For the text-containing cell, return its midpoint in [X, Y] coordinate format. 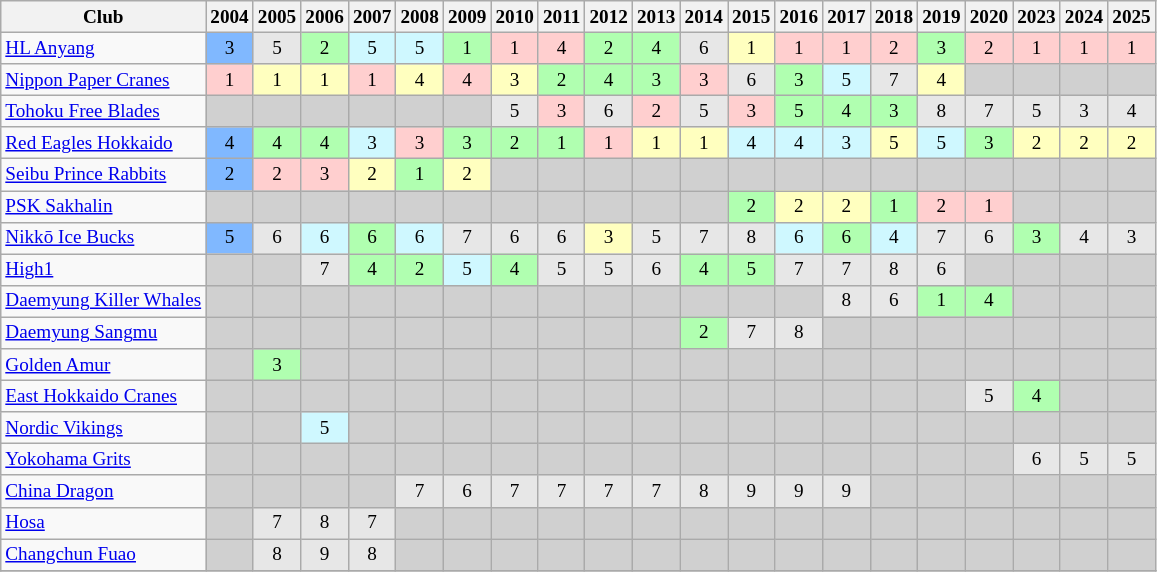
2025 [1132, 17]
2023 [1037, 17]
2012 [609, 17]
2008 [420, 17]
PSK Sakhalin [104, 206]
China Dragon [104, 491]
2013 [656, 17]
High1 [104, 270]
Yokohama Grits [104, 460]
2005 [277, 17]
Changchun Fuao [104, 554]
2016 [799, 17]
Tohoku Free Blades [104, 111]
2015 [752, 17]
Nordic Vikings [104, 428]
2007 [372, 17]
2018 [894, 17]
East Hokkaido Cranes [104, 396]
2010 [515, 17]
Daemyung Killer Whales [104, 301]
2017 [847, 17]
Daemyung Sangmu [104, 333]
2006 [325, 17]
2014 [704, 17]
2019 [942, 17]
Nikkō Ice Bucks [104, 238]
Club [104, 17]
2024 [1084, 17]
2009 [467, 17]
2004 [230, 17]
Red Eagles Hokkaido [104, 143]
2020 [989, 17]
Hosa [104, 523]
Nippon Paper Cranes [104, 80]
HL Anyang [104, 48]
Seibu Prince Rabbits [104, 175]
2011 [561, 17]
Golden Amur [104, 365]
